Search for the cell housing the specified text and yield its [x, y] center coordinate. 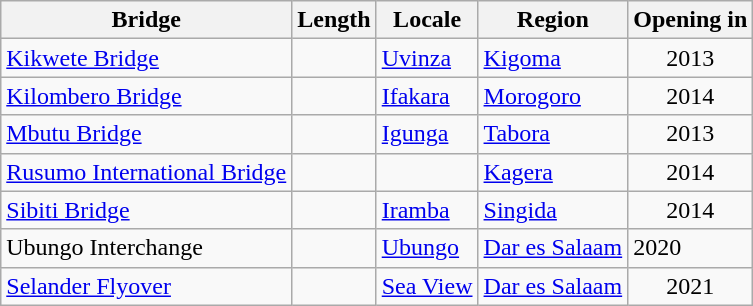
Mbutu Bridge [146, 134]
Kikwete Bridge [146, 58]
Region [553, 20]
Length [334, 20]
Locale [427, 20]
Sibiti Bridge [146, 210]
Uvinza [427, 58]
Tabora [553, 134]
2021 [690, 286]
Kilombero Bridge [146, 96]
Rusumo International Bridge [146, 172]
Kagera [553, 172]
Sea View [427, 286]
Iramba [427, 210]
Kigoma [553, 58]
Ubungo Interchange [146, 248]
Ubungo [427, 248]
Bridge [146, 20]
Igunga [427, 134]
Morogoro [553, 96]
Selander Flyover [146, 286]
2020 [690, 248]
Singida [553, 210]
Opening in [690, 20]
Ifakara [427, 96]
